Pinpoint the cell where the given text exists, returning its (x, y) midpoint coordinate. 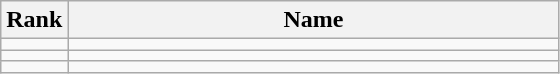
Name (314, 20)
Rank (34, 20)
